Determine the (X, Y) coordinate at the center of the cell enclosing the given text.  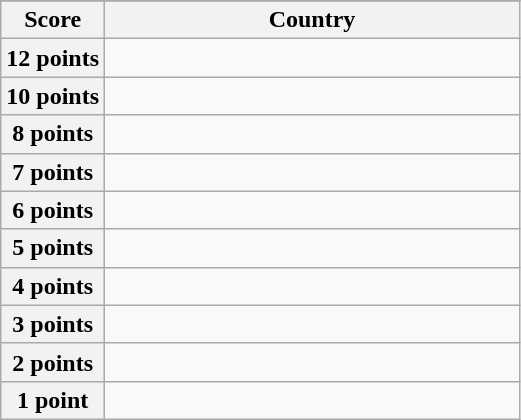
2 points (53, 362)
Country (312, 20)
5 points (53, 248)
6 points (53, 210)
Score (53, 20)
1 point (53, 400)
7 points (53, 172)
10 points (53, 96)
3 points (53, 324)
12 points (53, 58)
4 points (53, 286)
8 points (53, 134)
